Detect which cell encompasses the target text, then output its (X, Y) center coordinate. 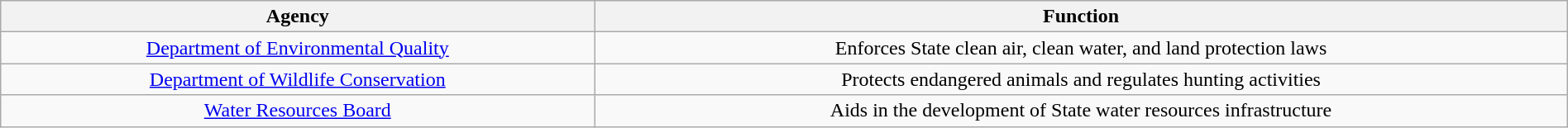
Protects endangered animals and regulates hunting activities (1081, 79)
Agency (298, 17)
Department of Wildlife Conservation (298, 79)
Department of Environmental Quality (298, 48)
Water Resources Board (298, 111)
Aids in the development of State water resources infrastructure (1081, 111)
Enforces State clean air, clean water, and land protection laws (1081, 48)
Function (1081, 17)
